Find where the given text appears and provide that cell's center as [X, Y] coordinate. 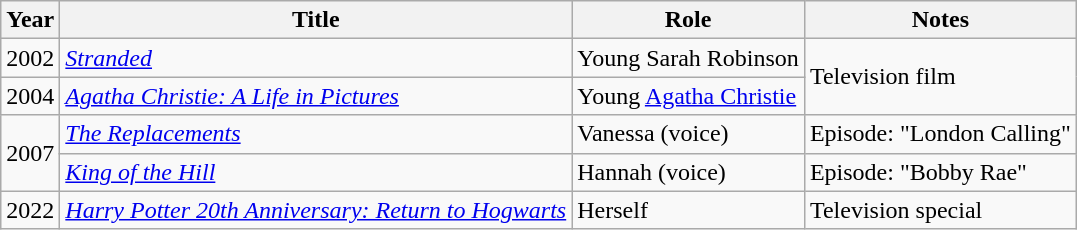
Year [30, 20]
Young Agatha Christie [688, 96]
Title [316, 20]
Television special [940, 210]
Episode: "Bobby Rae" [940, 172]
2007 [30, 153]
Notes [940, 20]
Young Sarah Robinson [688, 58]
Television film [940, 77]
Role [688, 20]
Hannah (voice) [688, 172]
Episode: "London Calling" [940, 134]
The Replacements [316, 134]
Stranded [316, 58]
Harry Potter 20th Anniversary: Return to Hogwarts [316, 210]
Vanessa (voice) [688, 134]
King of the Hill [316, 172]
2004 [30, 96]
2002 [30, 58]
Herself [688, 210]
2022 [30, 210]
Agatha Christie: A Life in Pictures [316, 96]
